Output the (X, Y) coordinate of the center of the cell containing the given text.  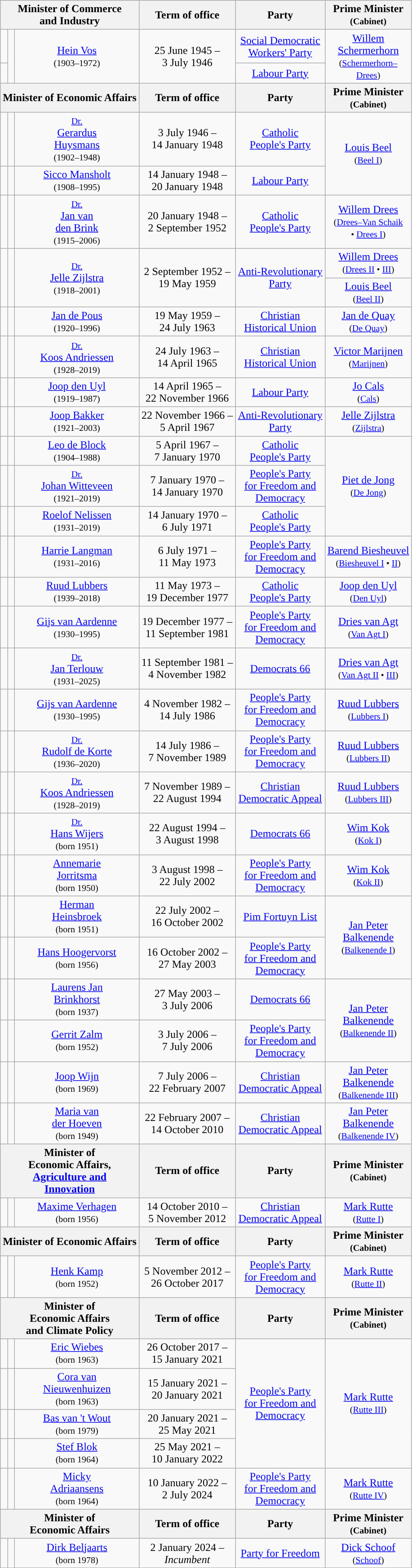
Piet de Jong (De Jong) (368, 486)
7 November 1989 – 22 August 1994 (187, 793)
Dr. Jelle Zijlstra (1918–2001) (77, 278)
Dr. Hans Wijers (born 1951) (77, 834)
14 April 1965 – 22 November 1966 (187, 392)
7 January 1970 – 14 January 1970 (187, 486)
2 September 1952 – 19 May 1959 (187, 278)
3 July 2006 – 7 July 2006 (187, 1041)
Joop Bakker (1921–2003) (77, 421)
22 February 2007 – 14 October 2010 (187, 1124)
Annemarie Jorritsma (born 1950) (77, 875)
16 October 2002 – 27 May 2003 (187, 958)
14 October 2010 – 5 November 2012 (187, 1212)
Willem Schermerhorn (Schermerhorn–Drees) (368, 57)
Laurens Jan Brinkhorst (born 1937) (77, 999)
15 January 2021 – 20 January 2021 (187, 1389)
Maxime Verhagen (born 1956) (77, 1212)
Dr. Gerardus Huysmans (1902–1948) (77, 139)
11 September 1981 – 4 November 1982 (187, 669)
25 May 2021 – 10 January 2022 (187, 1453)
Minister of Commerce and Industry (70, 15)
26 October 2017 – 15 January 2021 (187, 1353)
Mark Rutte (Rutte I) (368, 1212)
25 June 1945 – 3 July 1946 (187, 57)
Dr. Jan van den Brink (1915–2006) (77, 222)
14 January 1948 – 20 January 1948 (187, 181)
Sicco Mansholt (1908–1995) (77, 181)
Jan de Quay (De Quay) (368, 322)
Jelle Zijlstra (Zijlstra) (368, 421)
20 January 1948 – 2 September 1952 (187, 222)
Herman Heinsbroek (born 1951) (77, 917)
Dr. Jan Terlouw (1931–2025) (77, 669)
Barend Biesheuvel (Biesheuvel I • II) (368, 557)
14 January 1970 – 6 July 1971 (187, 521)
Hans Hoogervorst (born 1956) (77, 958)
Mark Rutte (Rutte II) (368, 1277)
Dirk Beljaarts (born 1978) (77, 1553)
Joop den Uyl (Den Uyl) (368, 592)
Mark Rutte (Rutte III) (368, 1404)
Willem Drees (Drees II • III) (368, 263)
Jan Peter Balkenende (Balkenende III) (368, 1082)
Joop Wijn (born 1969) (77, 1082)
Pim Fortuyn List (280, 917)
Wim Kok (Kok II) (368, 875)
Victor Marijnen (Marijnen) (368, 357)
19 December 1977 – 11 September 1981 (187, 627)
3 August 1998 – 22 July 2002 (187, 875)
Ruud Lubbers (1939–2018) (77, 592)
2 January 2024 – Incumbent (187, 1553)
3 July 1946 – 14 January 1948 (187, 139)
20 January 2021 – 25 May 2021 (187, 1424)
Jan Peter Balkenende (Balkenende II) (368, 1020)
19 May 1959 – 24 July 1963 (187, 322)
10 January 2022 – 2 July 2024 (187, 1488)
Jan Peter Balkenende (Balkenende IV) (368, 1124)
Roelof Nelissen (1931–2019) (77, 521)
Micky Adriaansens (born 1964) (77, 1488)
22 November 1966 – 5 April 1967 (187, 421)
Henk Kamp (born 1952) (77, 1277)
Party for Freedom (280, 1553)
22 July 2002 – 16 October 2002 (187, 917)
14 July 1986 – 7 November 1989 (187, 751)
Willem Drees (Drees–Van Schaik • Drees I) (368, 222)
Stef Blok (born 1964) (77, 1453)
6 July 1971 – 11 May 1973 (187, 557)
Dr. Johan Witteveen (1921–2019) (77, 486)
5 November 2012 – 26 October 2017 (187, 1277)
Minister of Economic Affairs, Agriculture and Innovation (70, 1171)
7 July 2006 – 22 February 2007 (187, 1082)
Leo de Block (1904–1988) (77, 450)
Eric Wiebes (born 1963) (77, 1353)
Ruud Lubbers (Lubbers II) (368, 751)
Bas van 't Wout (born 1979) (77, 1424)
Hein Vos (1903–1972) (77, 57)
Minister of Economic Affairs and Climate Policy (70, 1318)
Wim Kok (Kok I) (368, 834)
Jan de Pous (1920–1996) (77, 322)
22 August 1994 – 3 August 1998 (187, 834)
Ruud Lubbers (Lubbers III) (368, 793)
Dick Schoof (Schoof) (368, 1553)
Harrie Langman (1931–2016) (77, 557)
Dries van Agt (Van Agt II • III) (368, 669)
Louis Beel (Beel I) (368, 154)
Jo Cals (Cals) (368, 392)
Social Democratic Workers' Party (280, 47)
Cora van Nieuwenhuizen (born 1963) (77, 1389)
Maria van der Hoeven (born 1949) (77, 1124)
Dr. Rudolf de Korte (1936–2020) (77, 751)
Mark Rutte (Rutte IV) (368, 1488)
Gerrit Zalm (born 1952) (77, 1041)
Ruud Lubbers (Lubbers I) (368, 710)
11 May 1973 – 19 December 1977 (187, 592)
5 April 1967 – 7 January 1970 (187, 450)
27 May 2003 – 3 July 2006 (187, 999)
Louis Beel (Beel II) (368, 292)
Joop den Uyl (1919–1987) (77, 392)
Dries van Agt (Van Agt I) (368, 627)
24 July 1963 – 14 April 1965 (187, 357)
4 November 1982 – 14 July 1986 (187, 710)
Jan Peter Balkenende (Balkenende I) (368, 937)
